Find where the given text appears and provide that cell's center as (X, Y) coordinate. 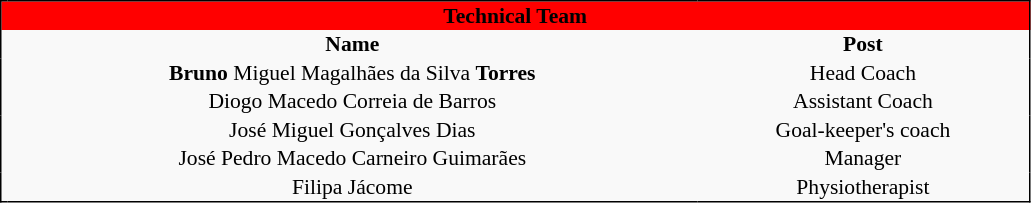
Name (352, 44)
Filipa Jácome (352, 186)
Assistant Coach (864, 101)
Technical Team (516, 16)
Goal-keeper's coach (864, 130)
Physiotherapist (864, 186)
Post (864, 44)
Head Coach (864, 72)
Bruno Miguel Magalhães da Silva Torres (352, 72)
Diogo Macedo Correia de Barros (352, 101)
José Miguel Gonçalves Dias (352, 130)
José Pedro Macedo Carneiro Guimarães (352, 158)
Manager (864, 158)
